Return the [X, Y] coordinate for the center point of the cell that contains the specified text.  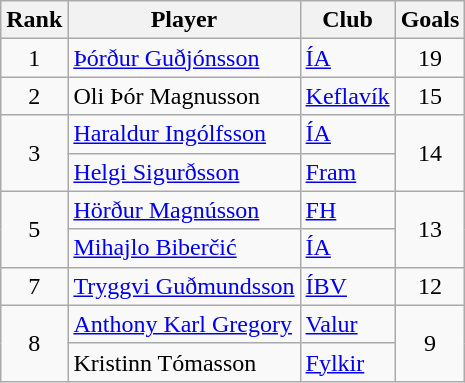
Oli Þór Magnusson [184, 96]
Helgi Sigurðsson [184, 172]
9 [430, 343]
3 [34, 153]
Rank [34, 20]
Haraldur Ingólfsson [184, 134]
FH [348, 210]
Anthony Karl Gregory [184, 324]
Valur [348, 324]
Player [184, 20]
8 [34, 343]
19 [430, 58]
Keflavík [348, 96]
Hörður Magnússon [184, 210]
Tryggvi Guðmundsson [184, 286]
Mihajlo Biberčić [184, 248]
1 [34, 58]
5 [34, 229]
2 [34, 96]
Fylkir [348, 362]
Fram [348, 172]
15 [430, 96]
Þórður Guðjónsson [184, 58]
ÍBV [348, 286]
12 [430, 286]
Kristinn Tómasson [184, 362]
7 [34, 286]
Club [348, 20]
Goals [430, 20]
13 [430, 229]
14 [430, 153]
